Search for the cell housing the specified text and yield its (X, Y) center coordinate. 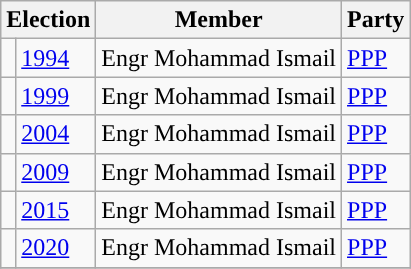
2004 (56, 134)
Member (219, 20)
Party (376, 20)
1999 (56, 96)
2020 (56, 248)
Election (48, 20)
2015 (56, 210)
2009 (56, 172)
1994 (56, 58)
